Identify which cell holds the provided text, then report its [X, Y] central coordinate. 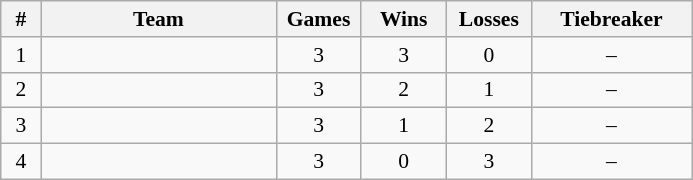
Wins [404, 19]
Tiebreaker [611, 19]
# [21, 19]
Losses [488, 19]
Games [318, 19]
4 [21, 162]
Team [158, 19]
